Output the [x, y] coordinate of the center of the cell containing the given text.  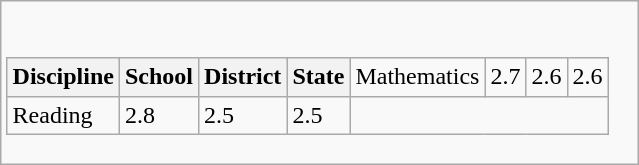
State [318, 77]
District [243, 77]
Discipline School District State Mathematics 2.7 2.6 2.6 Reading 2.8 2.5 2.5 [320, 83]
Reading [63, 115]
2.8 [158, 115]
2.7 [506, 77]
Discipline [63, 77]
Mathematics [418, 77]
School [158, 77]
